Return the [x, y] coordinate for the center point of the cell that contains the specified text.  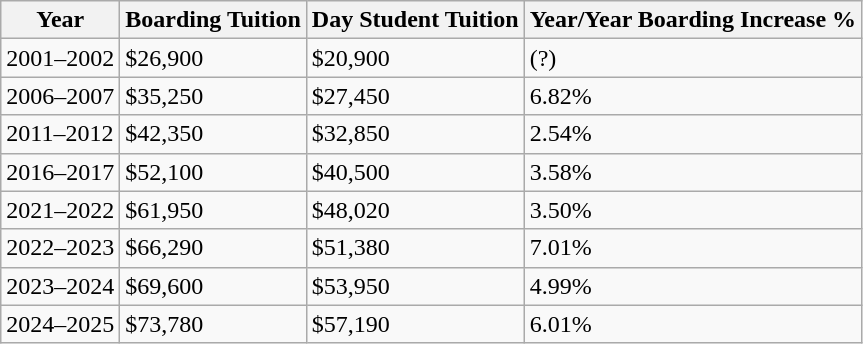
2011–2012 [60, 134]
$27,450 [415, 96]
2023–2024 [60, 286]
Boarding Tuition [213, 20]
(?) [692, 58]
2.54% [692, 134]
$52,100 [213, 172]
$66,290 [213, 248]
6.82% [692, 96]
2024–2025 [60, 324]
6.01% [692, 324]
3.58% [692, 172]
$32,850 [415, 134]
Day Student Tuition [415, 20]
2022–2023 [60, 248]
3.50% [692, 210]
$26,900 [213, 58]
2001–2002 [60, 58]
$42,350 [213, 134]
2016–2017 [60, 172]
$73,780 [213, 324]
$48,020 [415, 210]
4.99% [692, 286]
$53,950 [415, 286]
$69,600 [213, 286]
2006–2007 [60, 96]
Year [60, 20]
$51,380 [415, 248]
$20,900 [415, 58]
$57,190 [415, 324]
Year/Year Boarding Increase % [692, 20]
$61,950 [213, 210]
2021–2022 [60, 210]
$40,500 [415, 172]
7.01% [692, 248]
$35,250 [213, 96]
